Provide the (X, Y) coordinate of the cell's center where the given text is located.  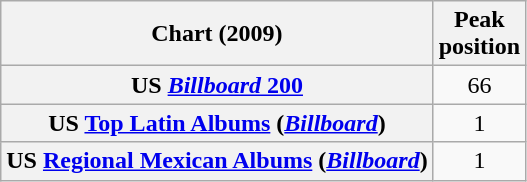
66 (479, 85)
US Regional Mexican Albums (Billboard) (217, 161)
Peakposition (479, 34)
US Top Latin Albums (Billboard) (217, 123)
Chart (2009) (217, 34)
US Billboard 200 (217, 85)
